Scan for the cell matching the given text and deliver its (x, y) coordinate at center. 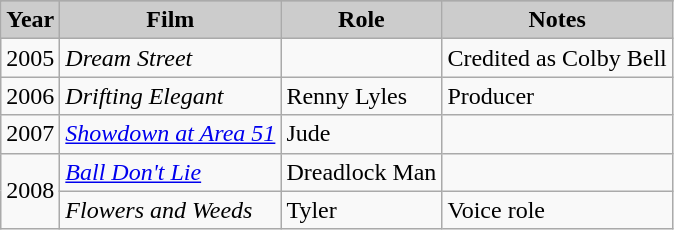
Ball Don't Lie (170, 172)
Role (362, 20)
2007 (30, 134)
Flowers and Weeds (170, 210)
Showdown at Area 51 (170, 134)
Credited as Colby Bell (557, 58)
2008 (30, 191)
2005 (30, 58)
Jude (362, 134)
Drifting Elegant (170, 96)
Film (170, 20)
Producer (557, 96)
Year (30, 20)
Notes (557, 20)
Renny Lyles (362, 96)
2006 (30, 96)
Voice role (557, 210)
Tyler (362, 210)
Dreadlock Man (362, 172)
Dream Street (170, 58)
